Pinpoint the cell where the given text exists, returning its (x, y) midpoint coordinate. 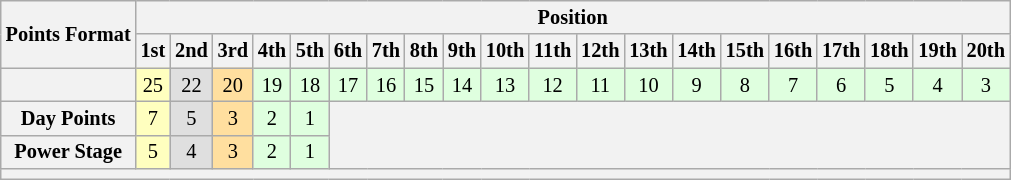
8th (424, 51)
7th (386, 51)
10th (505, 51)
13th (648, 51)
19th (937, 51)
11th (552, 51)
3rd (233, 51)
6th (348, 51)
10 (648, 85)
14th (697, 51)
22 (192, 85)
4th (272, 51)
25 (154, 85)
18 (310, 85)
17th (841, 51)
8 (745, 85)
16th (793, 51)
18th (889, 51)
12 (552, 85)
16 (386, 85)
17 (348, 85)
14 (462, 85)
15 (424, 85)
9 (697, 85)
6 (841, 85)
20 (233, 85)
11 (600, 85)
1st (154, 51)
5th (310, 51)
13 (505, 85)
20th (986, 51)
Position (573, 17)
Day Points (68, 118)
9th (462, 51)
2nd (192, 51)
Points Format (68, 34)
19 (272, 85)
15th (745, 51)
12th (600, 51)
Power Stage (68, 152)
